Search for the cell housing the specified text and yield its (x, y) center coordinate. 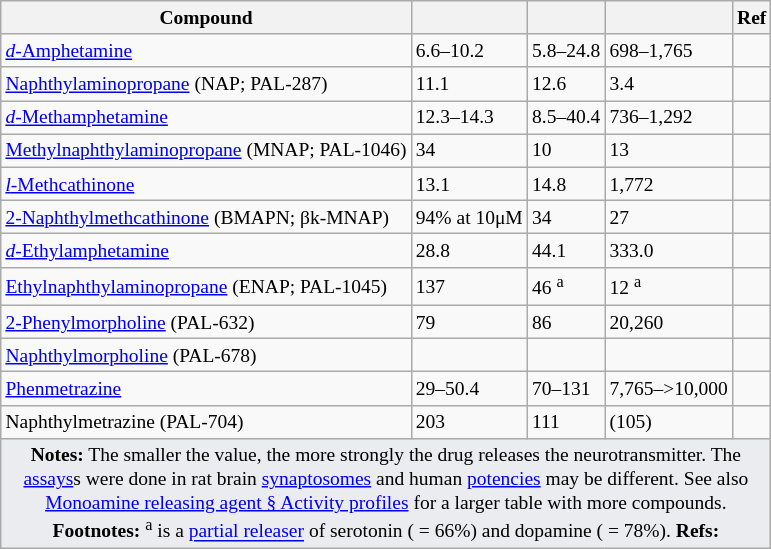
3.4 (669, 84)
10 (566, 150)
333.0 (669, 250)
7,765–>10,000 (669, 388)
Naphthylaminopropane (NAP; PAL-287) (206, 84)
d-Amphetamine (206, 50)
46 a (566, 286)
70–131 (566, 388)
12.3–14.3 (469, 118)
29–50.4 (469, 388)
2-Naphthylmethcathinone (BMAPN; βk-MNAP) (206, 216)
698–1,765 (669, 50)
2-Phenylmorpholine (PAL-632) (206, 322)
5.8–24.8 (566, 50)
1,772 (669, 184)
111 (566, 422)
6.6–10.2 (469, 50)
12 a (669, 286)
11.1 (469, 84)
Naphthylmetrazine (PAL-704) (206, 422)
27 (669, 216)
86 (566, 322)
Phenmetrazine (206, 388)
79 (469, 322)
d-Methamphetamine (206, 118)
736–1,292 (669, 118)
Methylnaphthylaminopropane (MNAP; PAL-1046) (206, 150)
d-Ethylamphetamine (206, 250)
l-Methcathinone (206, 184)
13 (669, 150)
8.5–40.4 (566, 118)
44.1 (566, 250)
Naphthylmorpholine (PAL-678) (206, 356)
203 (469, 422)
20,260 (669, 322)
13.1 (469, 184)
14.8 (566, 184)
(105) (669, 422)
94% at 10μM (469, 216)
Ref (752, 18)
Compound (206, 18)
137 (469, 286)
Ethylnaphthylaminopropane (ENAP; PAL-1045) (206, 286)
12.6 (566, 84)
28.8 (469, 250)
